Return the [x, y] coordinate for the center point of the cell that contains the specified text.  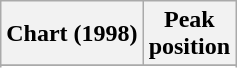
Peakposition [189, 34]
Chart (1998) [72, 34]
